Detect which cell encompasses the target text, then output its [X, Y] center coordinate. 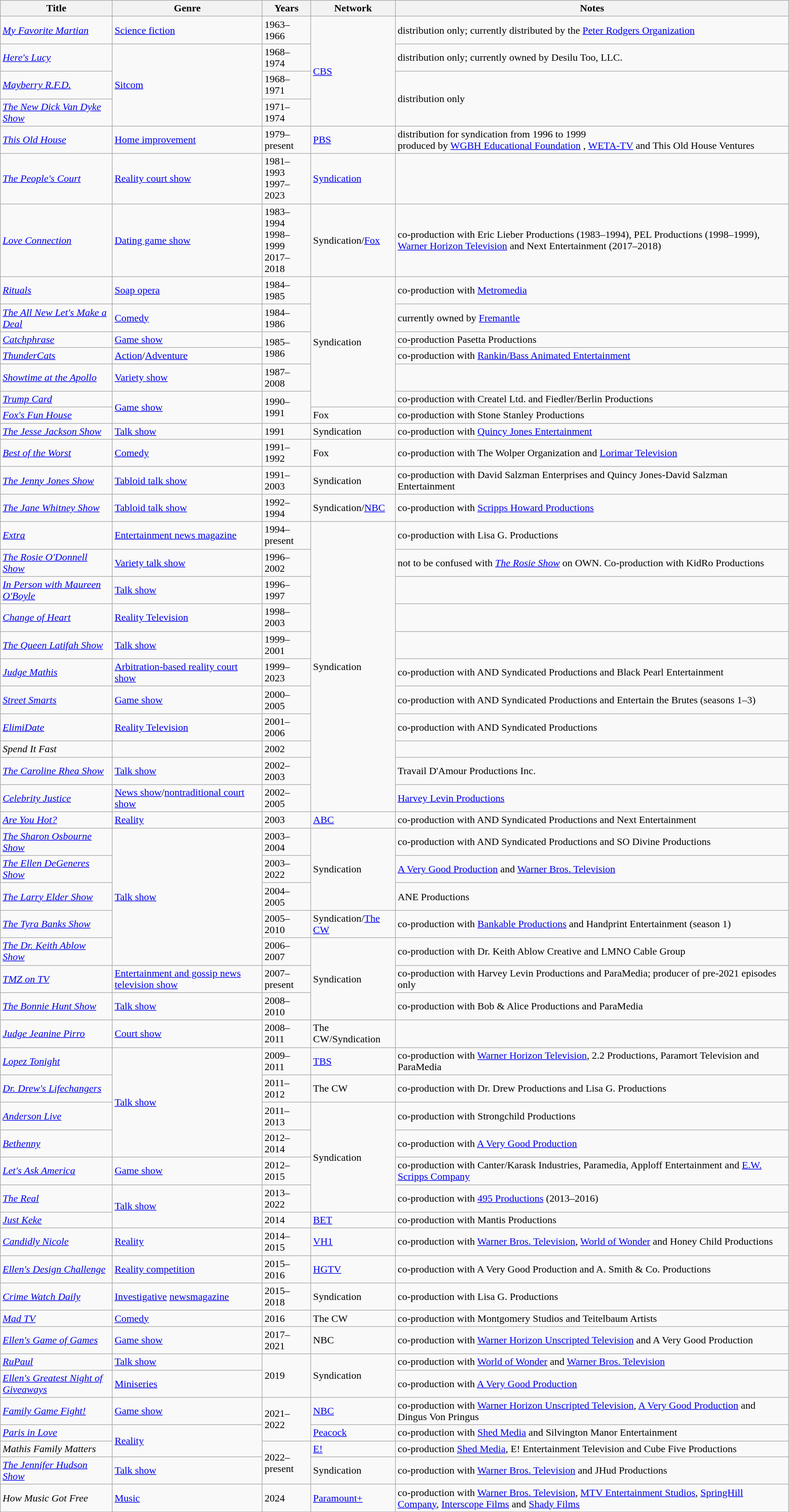
Syndication/Fox [353, 240]
Street Smarts [56, 700]
Travail D'Amour Productions Inc. [592, 771]
co-production with Warner Horizon Unscripted Television, A Very Good Production and Dingus Von Pringus [592, 1411]
co-production with Shed Media and Silvington Manor Entertainment [592, 1433]
TBS [353, 1061]
Peacock [353, 1433]
Best of the Worst [56, 453]
co-production with Montgomery Studios and Teitelbaum Artists [592, 1318]
co-production with Mantis Productions [592, 1220]
co-production with Warner Bros. Television and JHud Productions [592, 1471]
RuPaul [56, 1362]
1991–1992 [287, 453]
HGTV [353, 1269]
BET [353, 1220]
1991 [287, 431]
2006–2007 [287, 951]
Court show [187, 1034]
co-production with Rankin/Bass Animated Entertainment [592, 355]
Judge Mathis [56, 672]
The People's Court [56, 179]
VH1 [353, 1242]
1979–present [287, 140]
Anderson Live [56, 1116]
My Favorite Martian [56, 30]
The Jane Whitney Show [56, 508]
Trump Card [56, 399]
Dr. Drew's Lifechangers [56, 1089]
1971–1974 [287, 112]
1994–present [287, 535]
1987–2008 [287, 377]
co-production with Dr. Keith Ablow Creative and LMNO Cable Group [592, 951]
Ellen's Greatest Night of Giveaways [56, 1384]
co-production with AND Syndicated Productions and SO Divine Productions [592, 842]
2024 [287, 1498]
co-production with A Very Good Production and A. Smith & Co. Productions [592, 1269]
1999–2023 [287, 672]
2002–2003 [287, 771]
distribution only; currently owned by Desilu Too, LLC. [592, 57]
Judge Jeanine Pirro [56, 1034]
2009–2011 [287, 1061]
co-production with AND Syndicated Productions and Black Pearl Entertainment [592, 672]
1981–19931997–2023 [287, 179]
not to be confused with The Rosie Show on OWN. Co-production with KidRo Productions [592, 562]
Candidly Nicole [56, 1242]
co-production with AND Syndicated Productions [592, 727]
1983–19941998–19992017–2018 [287, 240]
2003–2022 [287, 869]
The Jenny Jones Show [56, 481]
Mad TV [56, 1318]
co-production with Harvey Levin Productions and ParaMedia; producer of pre-2021 episodes only [592, 979]
2012–2014 [287, 1143]
co-production with Warner Horizon Television, 2.2 Productions, Paramort Television and ParaMedia [592, 1061]
2008–2010 [287, 1006]
co-production with Canter/Karask Industries, Paramedia, Apploff Entertainment and E.W. Scripps Company [592, 1170]
2014 [287, 1220]
E! [353, 1449]
1999–2001 [287, 645]
2012–2015 [287, 1170]
Catchphrase [56, 339]
2014–2015 [287, 1242]
Extra [56, 535]
Paris in Love [56, 1433]
The Tyra Banks Show [56, 924]
The Jennifer Hudson Show [56, 1471]
Action/Adventure [187, 355]
2013–2022 [287, 1198]
1991–2003 [287, 481]
2005–2010 [287, 924]
Syndication/NBC [353, 508]
distribution only [592, 99]
co-production with The Wolper Organization and Lorimar Television [592, 453]
Reality competition [187, 1269]
Love Connection [56, 240]
Change of Heart [56, 617]
distribution only; currently distributed by the Peter Rodgers Organization [592, 30]
Music [187, 1498]
2008–2011 [287, 1034]
Sitcom [187, 85]
2002–2005 [287, 799]
co-production with Stone Stanley Productions [592, 415]
CBS [353, 71]
1990–1991 [287, 407]
2016 [287, 1318]
co-production with Eric Lieber Productions (1983–1994), PEL Productions (1998–1999), Warner Horizon Television and Next Entertainment (2017–2018) [592, 240]
Ellen's Design Challenge [56, 1269]
ElimiDate [56, 727]
1963–1966 [287, 30]
Investigative newsmagazine [187, 1297]
2015–2018 [287, 1297]
Lopez Tonight [56, 1061]
1985–1986 [287, 347]
Miniseries [187, 1384]
Soap opera [187, 290]
co-production with Warner Bros. Television, MTV Entertainment Studios, SpringHill Company, Interscope Films and Shady Films [592, 1498]
2000–2005 [287, 700]
Bethenny [56, 1143]
co-production with Metromedia [592, 290]
2011–2012 [287, 1089]
How Music Got Free [56, 1498]
2017–2021 [287, 1340]
The Real [56, 1198]
Title [56, 8]
1998–2003 [287, 617]
Reality court show [187, 179]
Harvey Levin Productions [592, 799]
Rituals [56, 290]
co-production Pasetta Productions [592, 339]
The Ellen DeGeneres Show [56, 869]
Science fiction [187, 30]
The Caroline Rhea Show [56, 771]
Crime Watch Daily [56, 1297]
2022–present [287, 1462]
The Queen Latifah Show [56, 645]
distribution for syndication from 1996 to 1999produced by WGBH Educational Foundation , WETA-TV and This Old House Ventures [592, 140]
Let's Ask America [56, 1170]
2015–2016 [287, 1269]
Paramount+ [353, 1498]
A Very Good Production and Warner Bros. Television [592, 869]
Family Game Fight! [56, 1411]
The Bonnie Hunt Show [56, 1006]
1996–2002 [287, 562]
Here's Lucy [56, 57]
co-production with Strongchild Productions [592, 1116]
The Larry Elder Show [56, 896]
Variety talk show [187, 562]
Entertainment news magazine [187, 535]
2001–2006 [287, 727]
1996–1997 [287, 590]
currently owned by Fremantle [592, 318]
Showtime at the Apollo [56, 377]
News show/nontraditional court show [187, 799]
co-production with Bob & Alice Productions and ParaMedia [592, 1006]
Notes [592, 8]
1968–1971 [287, 85]
ANE Productions [592, 896]
Just Keke [56, 1220]
This Old House [56, 140]
The Jesse Jackson Show [56, 431]
The New Dick Van Dyke Show [56, 112]
The Rosie O'Donnell Show [56, 562]
co-production with AND Syndicated Productions and Next Entertainment [592, 820]
The Dr. Keith Ablow Show [56, 951]
The All New Let's Make a Deal [56, 318]
co-production with Warner Horizon Unscripted Television and A Very Good Production [592, 1340]
Syndication/The CW [353, 924]
2019 [287, 1375]
In Person with Maureen O'Boyle [56, 590]
Variety show [187, 377]
co-production with World of Wonder and Warner Bros. Television [592, 1362]
Ellen's Game of Games [56, 1340]
Entertainment and gossip news television show [187, 979]
Dating game show [187, 240]
ThunderCats [56, 355]
2011–2013 [287, 1116]
The Sharon Osbourne Show [56, 842]
Celebrity Justice [56, 799]
The CW/Syndication [353, 1034]
TMZ on TV [56, 979]
co-production with Createl Ltd. and Fiedler/Berlin Productions [592, 399]
1984–1986 [287, 318]
co-production with David Salzman Enterprises and Quincy Jones-David Salzman Entertainment [592, 481]
PBS [353, 140]
2003–2004 [287, 842]
1992–1994 [287, 508]
1968–1974 [287, 57]
1984–1985 [287, 290]
co-production Shed Media, E! Entertainment Television and Cube Five Productions [592, 1449]
Spend It Fast [56, 749]
co-production with Bankable Productions and Handprint Entertainment (season 1) [592, 924]
2007–present [287, 979]
Network [353, 8]
Arbitration-based reality court show [187, 672]
Years [287, 8]
co-production with Warner Bros. Television, World of Wonder and Honey Child Productions [592, 1242]
Mathis Family Matters [56, 1449]
co-production with AND Syndicated Productions and Entertain the Brutes (seasons 1–3) [592, 700]
Mayberry R.F.D. [56, 85]
Are You Hot? [56, 820]
Genre [187, 8]
2004–2005 [287, 896]
2021–2022 [287, 1419]
ABC [353, 820]
Fox's Fun House [56, 415]
2003 [287, 820]
co-production with Quincy Jones Entertainment [592, 431]
co-production with 495 Productions (2013–2016) [592, 1198]
Home improvement [187, 140]
co-production with Scripps Howard Productions [592, 508]
2002 [287, 749]
co-production with Dr. Drew Productions and Lisa G. Productions [592, 1089]
